Return the (x, y) coordinate for the center point of the cell that contains the specified text.  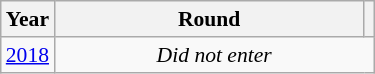
Year (28, 19)
Did not enter (214, 55)
2018 (28, 55)
Round (209, 19)
